Capture the cell that displays the provided text and extract its [X, Y] central coordinate. 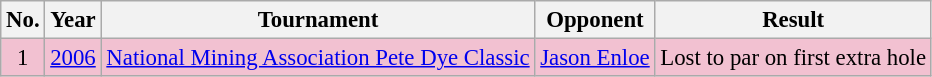
Result [793, 20]
Jason Enloe [595, 58]
2006 [73, 58]
Opponent [595, 20]
1 [23, 58]
No. [23, 20]
National Mining Association Pete Dye Classic [318, 58]
Tournament [318, 20]
Lost to par on first extra hole [793, 58]
Year [73, 20]
